Detect which cell encompasses the target text, then output its [X, Y] center coordinate. 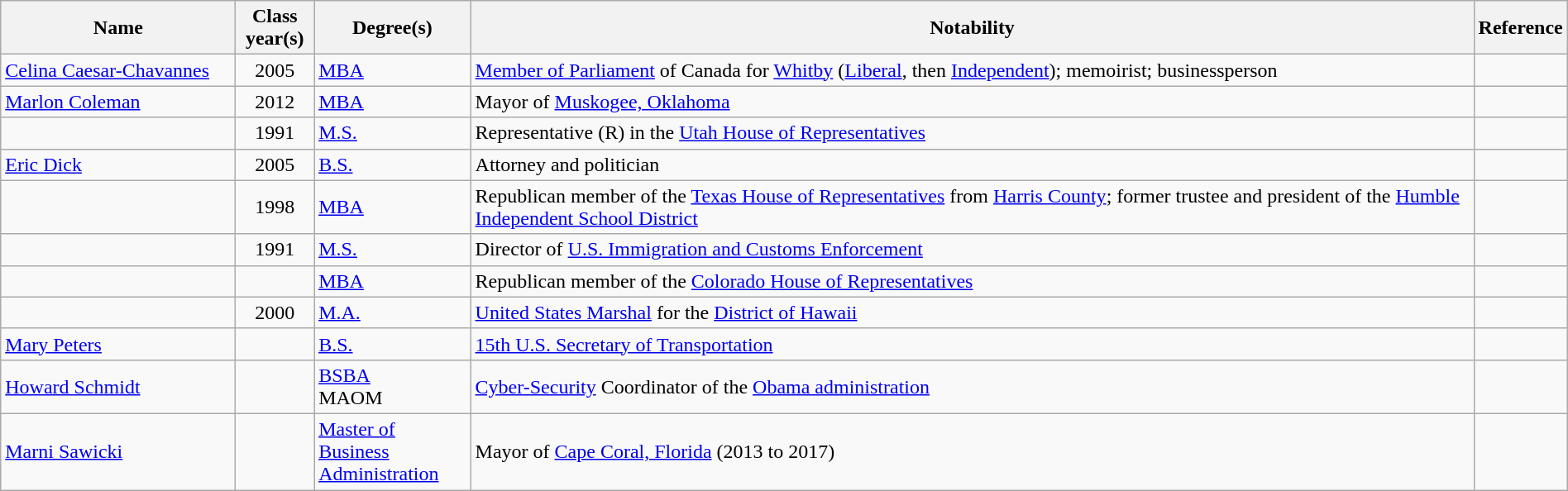
Marni Sawicki [118, 451]
Class year(s) [275, 28]
United States Marshal for the District of Hawaii [973, 312]
BSBAMAOM [392, 387]
Mayor of Cape Coral, Florida (2013 to 2017) [973, 451]
Director of U.S. Immigration and Customs Enforcement [973, 250]
Degree(s) [392, 28]
Representative (R) in the Utah House of Representatives [973, 133]
Republican member of the Texas House of Representatives from Harris County; former trustee and president of the Humble Independent School District [973, 207]
Master of Business Administration [392, 451]
Attorney and politician [973, 164]
2000 [275, 312]
M.A. [392, 312]
Name [118, 28]
Mayor of Muskogee, Oklahoma [973, 102]
1998 [275, 207]
15th U.S. Secretary of Transportation [973, 344]
Republican member of the Colorado House of Representatives [973, 281]
Howard Schmidt [118, 387]
Member of Parliament of Canada for Whitby (Liberal, then Independent); memoirist; businessperson [973, 70]
2012 [275, 102]
Reference [1520, 28]
Mary Peters [118, 344]
Eric Dick [118, 164]
Notability [973, 28]
Cyber-Security Coordinator of the Obama administration [973, 387]
Marlon Coleman [118, 102]
Celina Caesar-Chavannes [118, 70]
